Provide the [X, Y] coordinate of the cell's center where the given text is located.  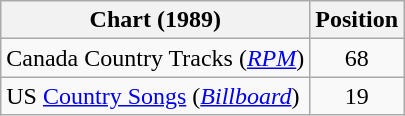
Canada Country Tracks (RPM) [156, 58]
US Country Songs (Billboard) [156, 96]
Chart (1989) [156, 20]
68 [357, 58]
Position [357, 20]
19 [357, 96]
